Locate the cell with the specified text and output its [x, y] center coordinate. 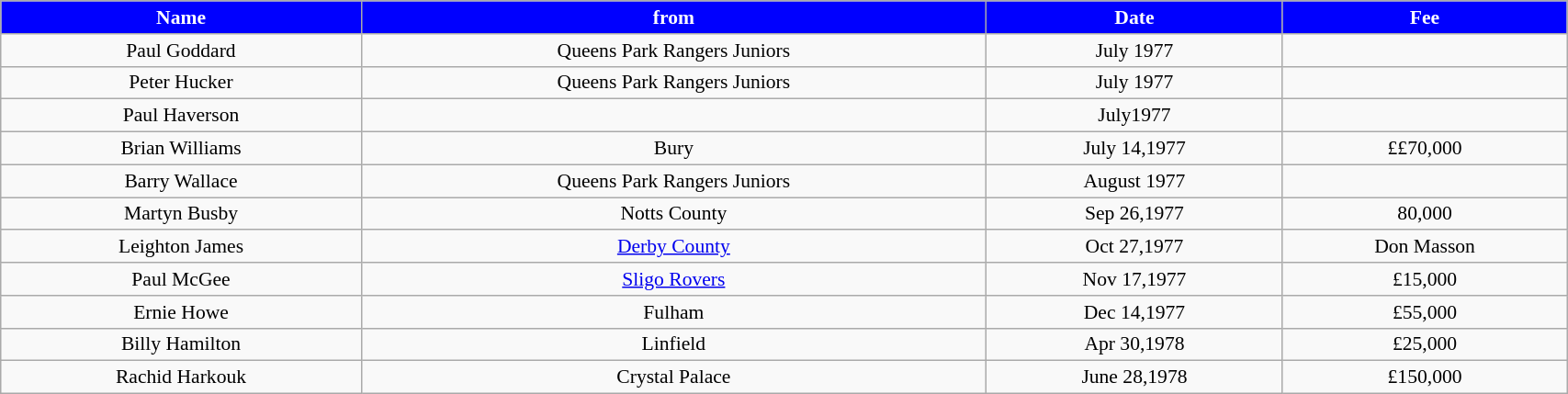
July1977 [1134, 116]
Nov 17,1977 [1134, 279]
August 1977 [1134, 181]
Paul McGee [182, 279]
££70,000 [1424, 149]
£55,000 [1424, 312]
Dec 14,1977 [1134, 312]
Peter Hucker [182, 83]
Sep 26,1977 [1134, 214]
Crystal Palace [673, 377]
from [673, 17]
Notts County [673, 214]
Brian Williams [182, 149]
June 28,1978 [1134, 377]
£150,000 [1424, 377]
Apr 30,1978 [1134, 344]
Don Masson [1424, 247]
Bury [673, 149]
Rachid Harkouk [182, 377]
Sligo Rovers [673, 279]
Fulham [673, 312]
Oct 27,1977 [1134, 247]
Linfield [673, 344]
Fee [1424, 17]
Paul Goddard [182, 51]
Leighton James [182, 247]
Derby County [673, 247]
Barry Wallace [182, 181]
Ernie Howe [182, 312]
£25,000 [1424, 344]
Paul Haverson [182, 116]
Martyn Busby [182, 214]
July 14,1977 [1134, 149]
80,000 [1424, 214]
Date [1134, 17]
£15,000 [1424, 279]
Billy Hamilton [182, 344]
Name [182, 17]
